Detect which cell encompasses the target text, then output its [X, Y] center coordinate. 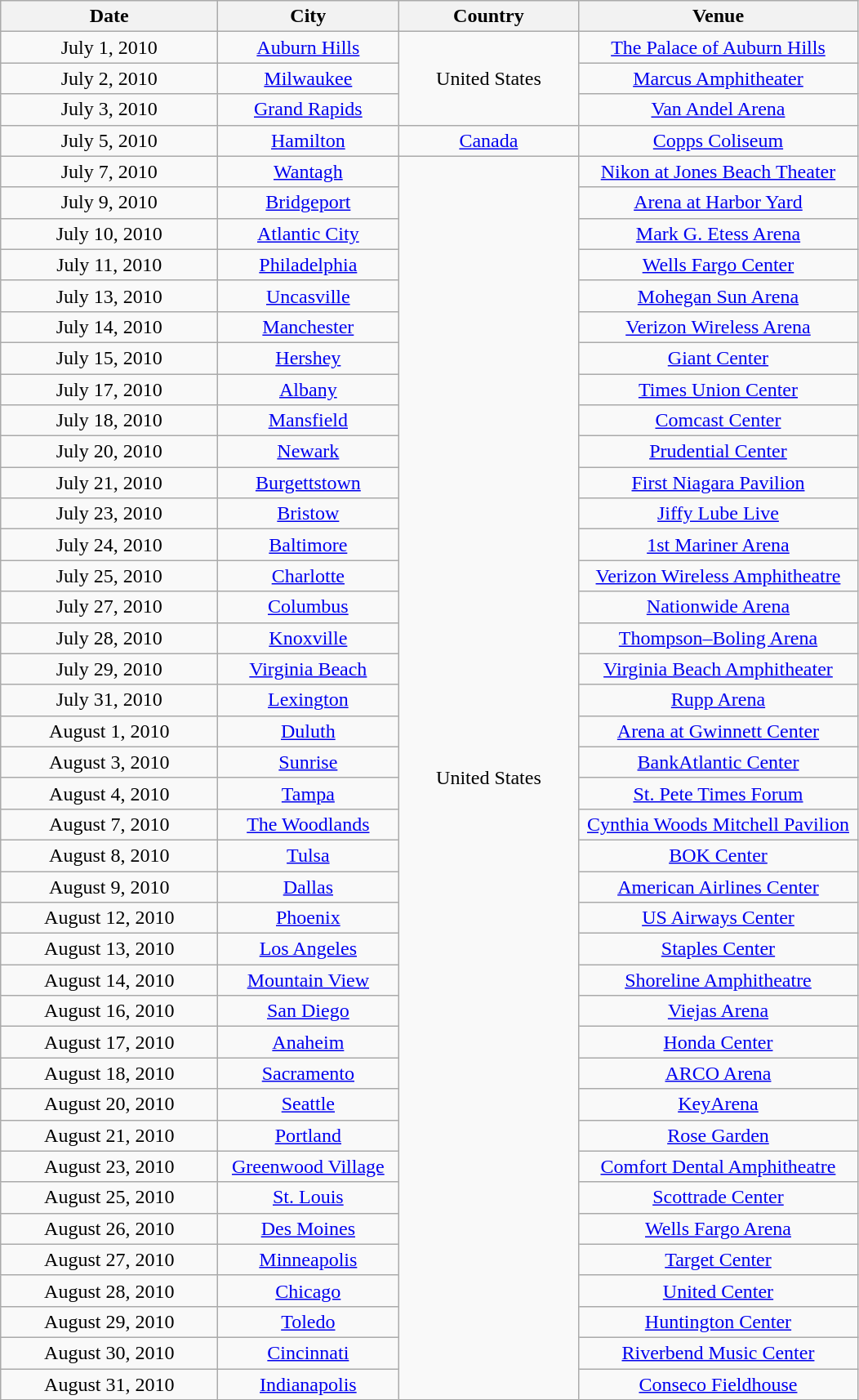
July 1, 2010 [109, 47]
August 12, 2010 [109, 918]
July 3, 2010 [109, 109]
Des Moines [309, 1228]
August 27, 2010 [109, 1260]
San Diego [309, 1011]
August 18, 2010 [109, 1073]
Wells Fargo Arena [719, 1228]
August 21, 2010 [109, 1135]
St. Pete Times Forum [719, 793]
The Woodlands [309, 824]
Milwaukee [309, 78]
Giant Center [719, 358]
August 14, 2010 [109, 980]
Nationwide Arena [719, 607]
Wantagh [309, 172]
Uncasville [309, 296]
Albany [309, 390]
Seattle [309, 1104]
Cincinnati [309, 1353]
Nikon at Jones Beach Theater [719, 172]
July 18, 2010 [109, 421]
July 13, 2010 [109, 296]
American Airlines Center [719, 886]
Mansfield [309, 421]
Baltimore [309, 545]
Atlantic City [309, 234]
July 14, 2010 [109, 327]
Sunrise [309, 762]
Date [109, 16]
August 26, 2010 [109, 1228]
July 28, 2010 [109, 638]
Comcast Center [719, 421]
Huntington Center [719, 1322]
Thompson–Boling Arena [719, 638]
July 23, 2010 [109, 514]
Rose Garden [719, 1135]
Grand Rapids [309, 109]
Jiffy Lube Live [719, 514]
Country [488, 16]
Tampa [309, 793]
August 13, 2010 [109, 949]
Mountain View [309, 980]
July 2, 2010 [109, 78]
Knoxville [309, 638]
1st Mariner Arena [719, 545]
Canada [488, 140]
August 1, 2010 [109, 731]
The Palace of Auburn Hills [719, 47]
July 17, 2010 [109, 390]
Shoreline Amphitheatre [719, 980]
BOK Center [719, 855]
July 20, 2010 [109, 452]
Target Center [719, 1260]
Copps Coliseum [719, 140]
July 9, 2010 [109, 203]
July 29, 2010 [109, 669]
August 25, 2010 [109, 1197]
August 23, 2010 [109, 1166]
July 15, 2010 [109, 358]
July 11, 2010 [109, 265]
Duluth [309, 731]
City [309, 16]
Portland [309, 1135]
Conseco Fieldhouse [719, 1384]
July 24, 2010 [109, 545]
August 7, 2010 [109, 824]
Rupp Arena [719, 700]
Lexington [309, 700]
First Niagara Pavilion [719, 483]
Toledo [309, 1322]
United Center [719, 1291]
Greenwood Village [309, 1166]
Chicago [309, 1291]
August 30, 2010 [109, 1353]
ARCO Arena [719, 1073]
August 17, 2010 [109, 1042]
Indianapolis [309, 1384]
Wells Fargo Center [719, 265]
Times Union Center [719, 390]
Columbus [309, 607]
August 20, 2010 [109, 1104]
Marcus Amphitheater [719, 78]
Phoenix [309, 918]
Honda Center [719, 1042]
US Airways Center [719, 918]
Philadelphia [309, 265]
KeyArena [719, 1104]
Manchester [309, 327]
Burgettstown [309, 483]
Charlotte [309, 576]
Virginia Beach [309, 669]
Verizon Wireless Amphitheatre [719, 576]
Prudential Center [719, 452]
August 31, 2010 [109, 1384]
St. Louis [309, 1197]
Los Angeles [309, 949]
Sacramento [309, 1073]
Auburn Hills [309, 47]
Verizon Wireless Arena [719, 327]
July 27, 2010 [109, 607]
July 5, 2010 [109, 140]
Venue [719, 16]
August 29, 2010 [109, 1322]
August 4, 2010 [109, 793]
Mark G. Etess Arena [719, 234]
Mohegan Sun Arena [719, 296]
Minneapolis [309, 1260]
Hamilton [309, 140]
Viejas Arena [719, 1011]
Cynthia Woods Mitchell Pavilion [719, 824]
Tulsa [309, 855]
Virginia Beach Amphitheater [719, 669]
Scottrade Center [719, 1197]
Van Andel Arena [719, 109]
July 10, 2010 [109, 234]
August 3, 2010 [109, 762]
Arena at Gwinnett Center [719, 731]
Bristow [309, 514]
August 9, 2010 [109, 886]
Comfort Dental Amphitheatre [719, 1166]
Hershey [309, 358]
August 16, 2010 [109, 1011]
Staples Center [719, 949]
BankAtlantic Center [719, 762]
Arena at Harbor Yard [719, 203]
August 8, 2010 [109, 855]
Anaheim [309, 1042]
Newark [309, 452]
August 28, 2010 [109, 1291]
Riverbend Music Center [719, 1353]
July 25, 2010 [109, 576]
July 31, 2010 [109, 700]
July 7, 2010 [109, 172]
Dallas [309, 886]
July 21, 2010 [109, 483]
Bridgeport [309, 203]
